Scan for the cell matching the given text and deliver its [X, Y] coordinate at center. 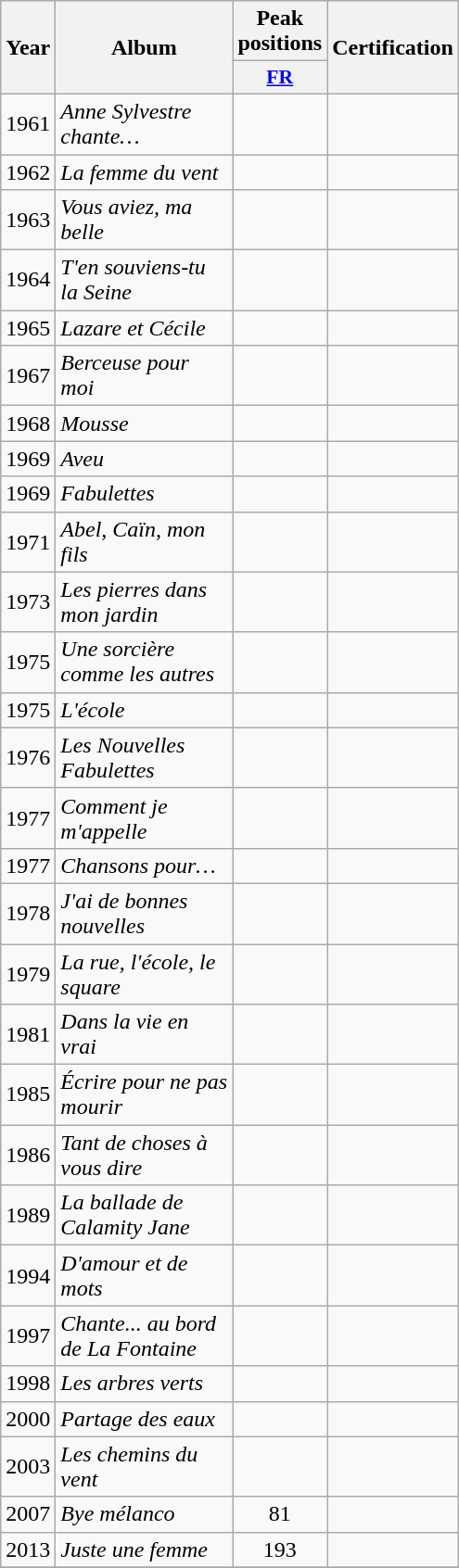
1997 [28, 1336]
1962 [28, 171]
Aveu [145, 459]
1978 [28, 914]
1989 [28, 1216]
Les pierres dans mon jardin [145, 602]
Comment je m'appelle [145, 817]
2003 [28, 1466]
1985 [28, 1095]
Peak positions [280, 32]
1967 [28, 376]
Year [28, 48]
Dans la vie en vrai [145, 1034]
Vous aviez, ma belle [145, 221]
FR [280, 78]
2000 [28, 1419]
Écrire pour ne pas mourir [145, 1095]
1968 [28, 424]
Album [145, 48]
1961 [28, 124]
Mousse [145, 424]
Tant de choses à vous dire [145, 1155]
Une sorcière comme les autres [145, 662]
81 [280, 1514]
Berceuse pour moi [145, 376]
1986 [28, 1155]
1976 [28, 758]
1981 [28, 1034]
Certification [393, 48]
J'ai de bonnes nouvelles [145, 914]
Les chemins du vent [145, 1466]
1994 [28, 1275]
1963 [28, 221]
La femme du vent [145, 171]
Lazare et Cécile [145, 328]
Bye mélanco [145, 1514]
2007 [28, 1514]
1998 [28, 1384]
L'école [145, 710]
T'en souviens-tu la Seine [145, 280]
193 [280, 1549]
1971 [28, 541]
1965 [28, 328]
1964 [28, 280]
Fabulettes [145, 494]
Chante... au bord de La Fontaine [145, 1336]
La rue, l'école, le square [145, 973]
1973 [28, 602]
2013 [28, 1549]
Chansons pour… [145, 866]
1979 [28, 973]
D'amour et de mots [145, 1275]
Partage des eaux [145, 1419]
Abel, Caïn, mon fils [145, 541]
Juste une femme [145, 1549]
Les arbres verts [145, 1384]
Anne Sylvestre chante… [145, 124]
La ballade de Calamity Jane [145, 1216]
Les Nouvelles Fabulettes [145, 758]
